Return the [x, y] coordinate for the center point of the cell that contains the specified text.  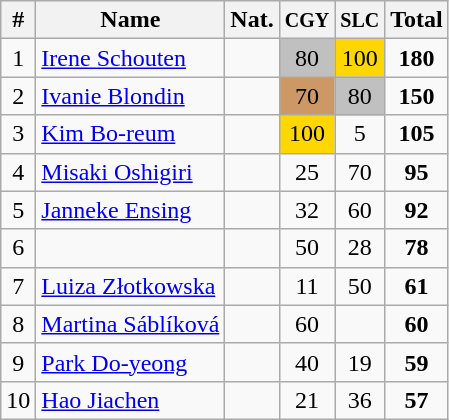
Misaki Oshigiri [130, 172]
19 [360, 362]
Irene Schouten [130, 58]
2 [18, 96]
92 [417, 210]
1 [18, 58]
21 [307, 400]
# [18, 20]
CGY [307, 20]
Name [130, 20]
Luiza Złotkowska [130, 286]
78 [417, 248]
Nat. [252, 20]
4 [18, 172]
150 [417, 96]
40 [307, 362]
Ivanie Blondin [130, 96]
95 [417, 172]
Martina Sáblíková [130, 324]
8 [18, 324]
10 [18, 400]
61 [417, 286]
Total [417, 20]
25 [307, 172]
Janneke Ensing [130, 210]
105 [417, 134]
SLC [360, 20]
Park Do-yeong [130, 362]
9 [18, 362]
7 [18, 286]
59 [417, 362]
36 [360, 400]
28 [360, 248]
11 [307, 286]
Hao Jiachen [130, 400]
6 [18, 248]
3 [18, 134]
Kim Bo-reum [130, 134]
32 [307, 210]
57 [417, 400]
180 [417, 58]
